For the text-containing cell, return its midpoint in (x, y) coordinate format. 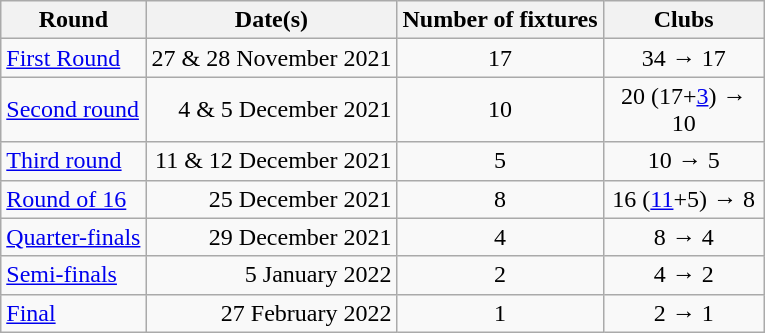
11 & 12 December 2021 (272, 161)
Round of 16 (74, 199)
2 (500, 275)
1 (500, 313)
10 → 5 (684, 161)
16 (11+5) → 8 (684, 199)
5 (500, 161)
Third round (74, 161)
27 February 2022 (272, 313)
29 December 2021 (272, 237)
25 December 2021 (272, 199)
20 (17+3) → 10 (684, 110)
4 (500, 237)
Date(s) (272, 20)
Final (74, 313)
4 & 5 December 2021 (272, 110)
27 & 28 November 2021 (272, 58)
Second round (74, 110)
Clubs (684, 20)
5 January 2022 (272, 275)
Number of fixtures (500, 20)
Semi-finals (74, 275)
2 → 1 (684, 313)
Quarter-finals (74, 237)
Round (74, 20)
8 → 4 (684, 237)
4 → 2 (684, 275)
8 (500, 199)
First Round (74, 58)
10 (500, 110)
34 → 17 (684, 58)
17 (500, 58)
